Detect which cell encompasses the target text, then output its (X, Y) center coordinate. 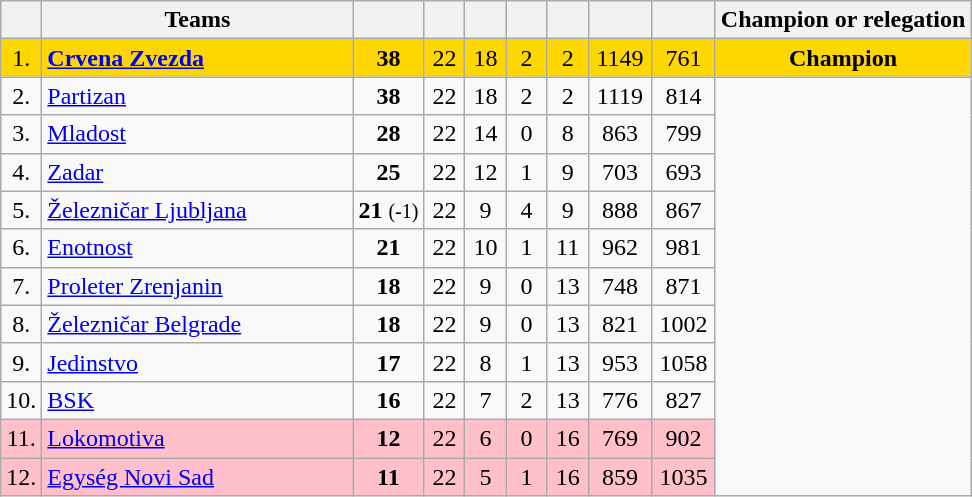
5 (486, 477)
3. (22, 134)
888 (620, 210)
11. (22, 438)
21 (-1) (388, 210)
1058 (684, 362)
2. (22, 96)
Partizan (198, 96)
Lokomotiva (198, 438)
953 (620, 362)
17 (388, 362)
1. (22, 58)
6. (22, 248)
1149 (620, 58)
859 (620, 477)
814 (684, 96)
981 (684, 248)
703 (620, 172)
28 (388, 134)
Crvena Zvezda (198, 58)
10. (22, 400)
21 (388, 248)
10 (486, 248)
Champion (843, 58)
4. (22, 172)
Proleter Zrenjanin (198, 286)
9. (22, 362)
761 (684, 58)
Champion or relegation (843, 20)
Jedinstvo (198, 362)
Teams (198, 20)
867 (684, 210)
4 (526, 210)
Železničar Ljubljana (198, 210)
962 (620, 248)
1035 (684, 477)
827 (684, 400)
799 (684, 134)
871 (684, 286)
693 (684, 172)
12. (22, 477)
5. (22, 210)
7 (486, 400)
8. (22, 324)
776 (620, 400)
863 (620, 134)
Železničar Belgrade (198, 324)
Zadar (198, 172)
769 (620, 438)
821 (620, 324)
Egység Novi Sad (198, 477)
Mladost (198, 134)
6 (486, 438)
902 (684, 438)
14 (486, 134)
Enotnost (198, 248)
1002 (684, 324)
748 (620, 286)
BSK (198, 400)
7. (22, 286)
1119 (620, 96)
25 (388, 172)
